Detect which cell encompasses the target text, then output its [X, Y] center coordinate. 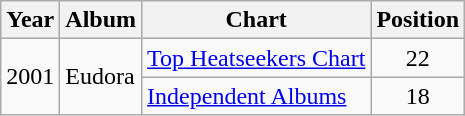
Chart [256, 20]
2001 [30, 77]
18 [418, 96]
22 [418, 58]
Independent Albums [256, 96]
Album [101, 20]
Position [418, 20]
Top Heatseekers Chart [256, 58]
Eudora [101, 77]
Year [30, 20]
